Find where the given text appears and provide that cell's center as [x, y] coordinate. 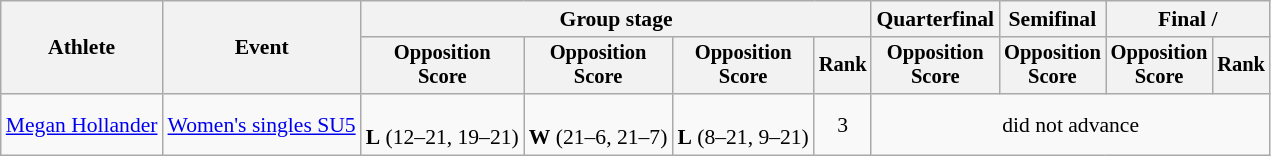
Quarterfinal [935, 19]
3 [843, 124]
Group stage [616, 19]
Megan Hollander [82, 124]
Athlete [82, 48]
L (8–21, 9–21) [742, 124]
Women's singles SU5 [262, 124]
W (21–6, 21–7) [598, 124]
Event [262, 48]
L (12–21, 19–21) [442, 124]
Semifinal [1052, 19]
Final / [1188, 19]
did not advance [1070, 124]
